Locate the cell with the specified text and output its [x, y] center coordinate. 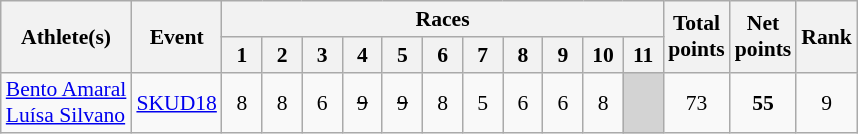
11 [643, 55]
Bento Amaral Luísa Silvano [66, 102]
Athlete(s) [66, 36]
Races [442, 19]
2 [282, 55]
55 [764, 102]
Netpoints [764, 36]
Totalpoints [696, 36]
7 [483, 55]
10 [603, 55]
1 [242, 55]
SKUD18 [176, 102]
Rank [826, 36]
3 [322, 55]
Event [176, 36]
73 [696, 102]
4 [362, 55]
